Scan for the cell matching the given text and deliver its (x, y) coordinate at center. 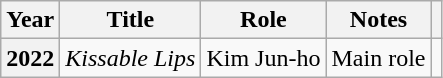
2022 (30, 58)
Role (264, 20)
Kim Jun-ho (264, 58)
Kissable Lips (130, 58)
Main role (378, 58)
Year (30, 20)
Title (130, 20)
Notes (378, 20)
